Detect which cell encompasses the target text, then output its (X, Y) center coordinate. 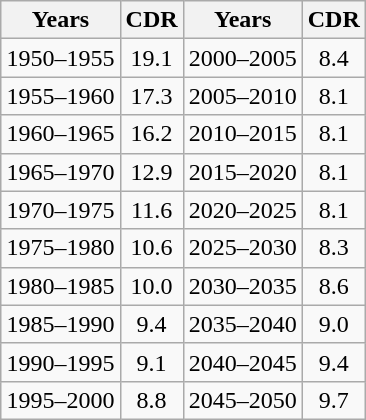
8.4 (334, 58)
1985–1990 (60, 324)
16.2 (152, 134)
1990–1995 (60, 362)
2020–2025 (242, 210)
8.8 (152, 400)
2040–2045 (242, 362)
8.6 (334, 286)
2010–2015 (242, 134)
1970–1975 (60, 210)
1965–1970 (60, 172)
2035–2040 (242, 324)
2030–2035 (242, 286)
2015–2020 (242, 172)
9.0 (334, 324)
8.3 (334, 248)
12.9 (152, 172)
10.0 (152, 286)
19.1 (152, 58)
1975–1980 (60, 248)
1980–1985 (60, 286)
2045–2050 (242, 400)
1995–2000 (60, 400)
10.6 (152, 248)
2000–2005 (242, 58)
1955–1960 (60, 96)
1960–1965 (60, 134)
2005–2010 (242, 96)
9.1 (152, 362)
2025–2030 (242, 248)
11.6 (152, 210)
17.3 (152, 96)
1950–1955 (60, 58)
9.7 (334, 400)
